Provide the [X, Y] coordinate of the cell's center where the given text is located.  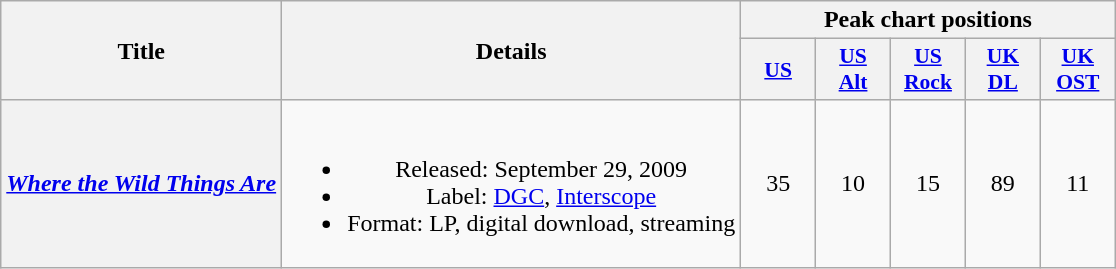
USAlt [854, 70]
Where the Wild Things Are [142, 184]
Released: September 29, 2009Label: DGC, InterscopeFormat: LP, digital download, streaming [512, 184]
US [778, 70]
USRock [928, 70]
15 [928, 184]
89 [1002, 184]
10 [854, 184]
35 [778, 184]
11 [1078, 184]
Details [512, 50]
Title [142, 50]
Peak chart positions [928, 20]
UKDL [1002, 70]
UKOST [1078, 70]
